Output the [X, Y] coordinate of the center of the cell containing the given text.  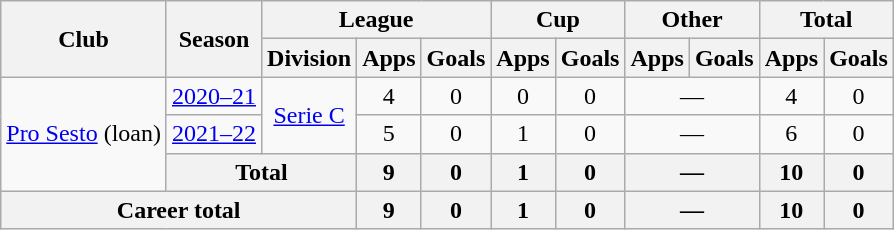
League [376, 20]
Other [692, 20]
Cup [558, 20]
Season [214, 39]
2020–21 [214, 96]
6 [791, 134]
Serie C [310, 115]
Career total [179, 210]
5 [389, 134]
Pro Sesto (loan) [84, 134]
Division [310, 58]
Club [84, 39]
2021–22 [214, 134]
